Search for the cell housing the specified text and yield its (x, y) center coordinate. 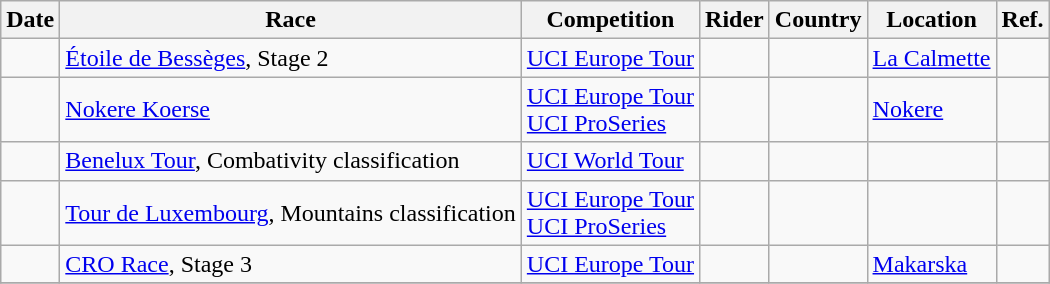
Makarska (932, 264)
La Calmette (932, 58)
Benelux Tour, Combativity classification (291, 161)
Nokere (932, 110)
Race (291, 20)
Nokere Koerse (291, 110)
Competition (610, 20)
Country (818, 20)
CRO Race, Stage 3 (291, 264)
Tour de Luxembourg, Mountains classification (291, 212)
Date (30, 20)
Ref. (1022, 20)
Étoile de Bessèges, Stage 2 (291, 58)
UCI World Tour (610, 161)
Location (932, 20)
Rider (735, 20)
